Return the [X, Y] coordinate for the center point of the cell that contains the specified text.  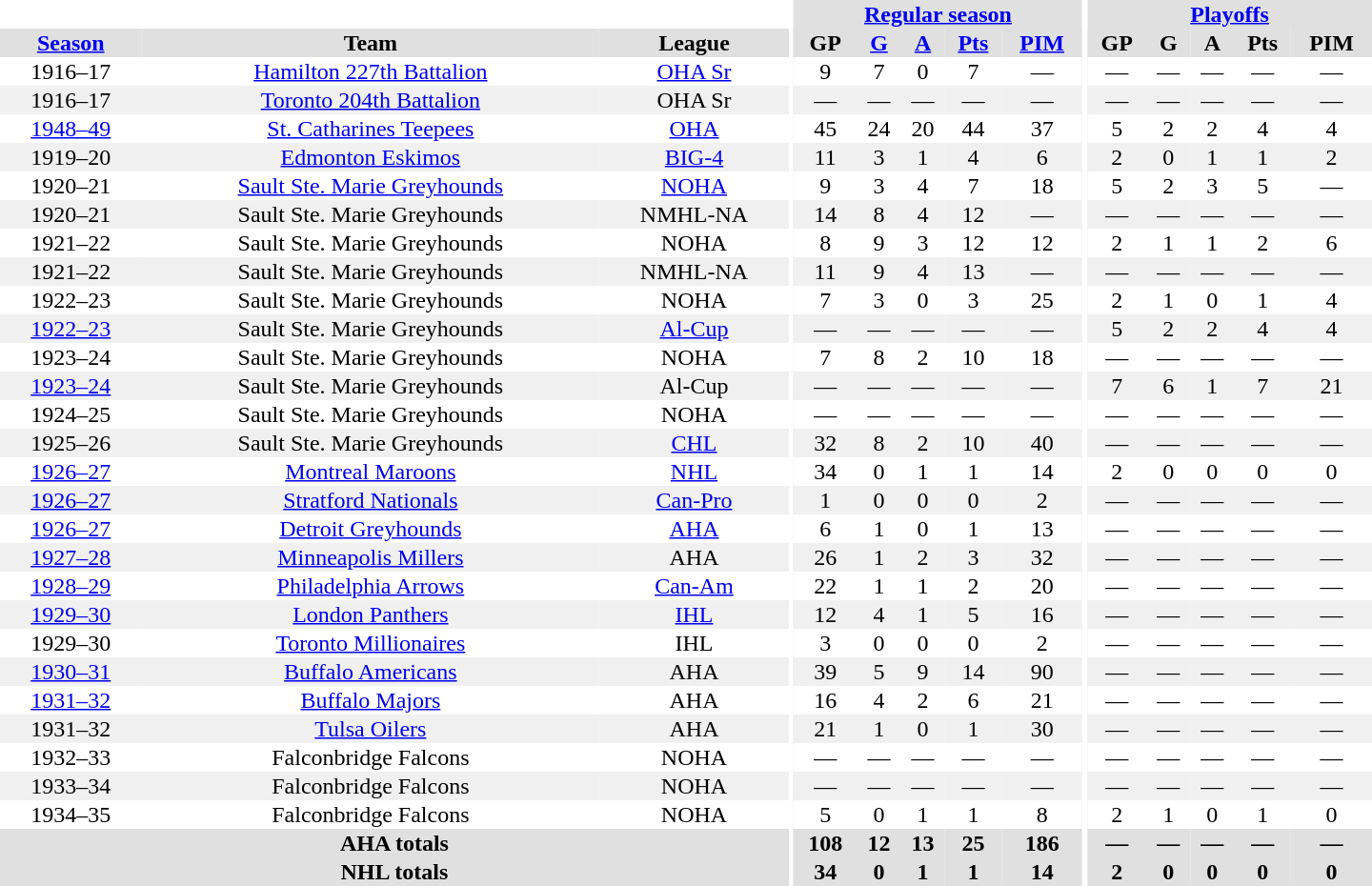
24 [878, 129]
1930–31 [71, 672]
45 [825, 129]
22 [825, 586]
Philadelphia Arrows [370, 586]
Hamilton 227th Battalion [370, 71]
Can-Am [694, 586]
Stratford Nationals [370, 500]
40 [1042, 443]
BIG-4 [694, 157]
St. Catharines Teepees [370, 129]
London Panthers [370, 614]
1919–20 [71, 157]
1927–28 [71, 557]
AHA totals [394, 843]
Team [370, 43]
1928–29 [71, 586]
90 [1042, 672]
1948–49 [71, 129]
Buffalo Americans [370, 672]
NHL [694, 472]
Montreal Maroons [370, 472]
1924–25 [71, 414]
Season [71, 43]
39 [825, 672]
26 [825, 557]
Buffalo Majors [370, 700]
186 [1042, 843]
1925–26 [71, 443]
OHA [694, 129]
1933–34 [71, 786]
1932–33 [71, 757]
108 [825, 843]
30 [1042, 729]
League [694, 43]
Minneapolis Millers [370, 557]
1934–35 [71, 815]
37 [1042, 129]
Toronto Millionaires [370, 643]
Playoffs [1229, 14]
Tulsa Oilers [370, 729]
Can-Pro [694, 500]
NHL totals [394, 872]
44 [974, 129]
CHL [694, 443]
Detroit Greyhounds [370, 529]
Regular season [938, 14]
Toronto 204th Battalion [370, 100]
Edmonton Eskimos [370, 157]
